Extract the (X, Y) coordinate from the center of the cell holding the provided text.  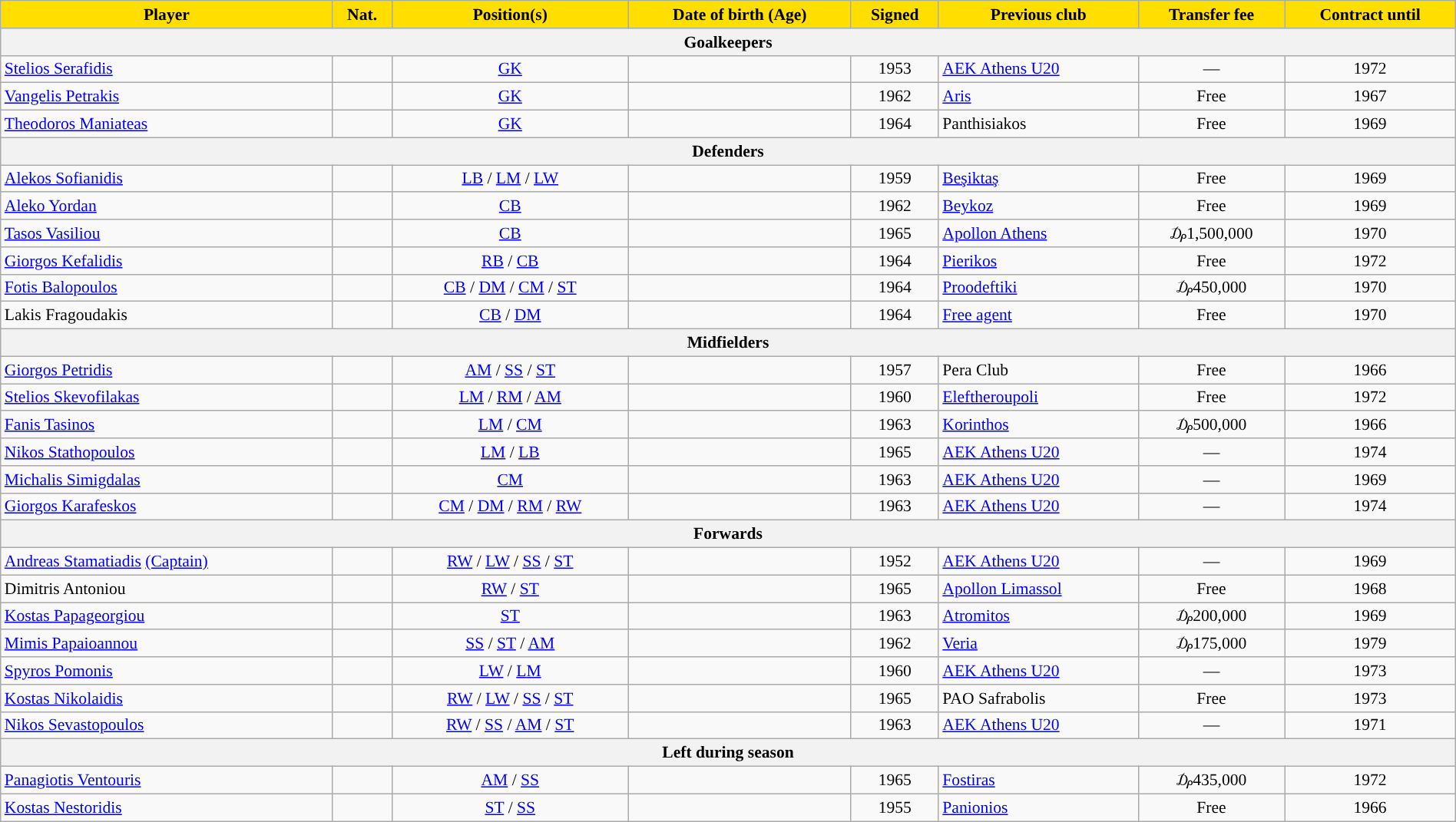
LW / LM (510, 671)
RB / CB (510, 261)
Giorgos Karafeskos (167, 507)
1955 (895, 807)
₯435,000 (1212, 781)
1979 (1370, 644)
Lakis Fragoudakis (167, 315)
Kostas Nikolaidis (167, 698)
Theodoros Maniateas (167, 124)
Stelios Serafidis (167, 69)
Player (167, 15)
Previous club (1038, 15)
Apollon Athens (1038, 233)
Panthisiakos (1038, 124)
LB / LM / LW (510, 179)
Kostas Papageorgiou (167, 616)
Nat. (362, 15)
Korinthos (1038, 425)
Beykoz (1038, 206)
Fotis Balopoulos (167, 288)
1967 (1370, 97)
Nikos Sevastopoulos (167, 725)
Tasos Vasiliou (167, 233)
Nikos Stathopoulos (167, 452)
Andreas Stamatiadis (Captain) (167, 562)
1953 (895, 69)
Signed (895, 15)
Dimitris Antoniou (167, 589)
SS / ST / AM (510, 644)
Atromitos (1038, 616)
₯200,000 (1212, 616)
LM / CM (510, 425)
Left during season (728, 753)
PAO Safrabolis (1038, 698)
₯500,000 (1212, 425)
Aleko Yordan (167, 206)
RW / ST (510, 589)
Aris (1038, 97)
Proodeftiki (1038, 288)
₯1,500,000 (1212, 233)
1971 (1370, 725)
Spyros Pomonis (167, 671)
Michalis Simigdalas (167, 480)
Contract until (1370, 15)
Position(s) (510, 15)
₯175,000 (1212, 644)
LM / LB (510, 452)
Panionios (1038, 807)
AM / SS / ST (510, 370)
Fanis Tasinos (167, 425)
Transfer fee (1212, 15)
1968 (1370, 589)
Defenders (728, 151)
RW / SS / AM / ST (510, 725)
Forwards (728, 534)
Fostiras (1038, 781)
Giorgos Kefalidis (167, 261)
CM / DM / RM / RW (510, 507)
CB / DM (510, 315)
Pera Club (1038, 370)
Kostas Nestoridis (167, 807)
Date of birth (Age) (740, 15)
CB / DM / CM / ST (510, 288)
ST (510, 616)
ST / SS (510, 807)
CM (510, 480)
Stelios Skevofilakas (167, 398)
Pierikos (1038, 261)
LM / RM / AM (510, 398)
Veria (1038, 644)
Free agent (1038, 315)
1952 (895, 562)
AM / SS (510, 781)
Alekos Sofianidis (167, 179)
₯450,000 (1212, 288)
Apollon Limassol (1038, 589)
Midfielders (728, 343)
Panagiotis Ventouris (167, 781)
1957 (895, 370)
Eleftheroupoli (1038, 398)
Mimis Papaioannou (167, 644)
Goalkeepers (728, 42)
Beşiktaş (1038, 179)
1959 (895, 179)
Giorgos Petridis (167, 370)
Vangelis Petrakis (167, 97)
